Scan for the cell matching the given text and deliver its (X, Y) coordinate at center. 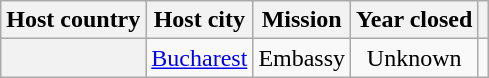
Host city (200, 20)
Bucharest (200, 58)
Mission (302, 20)
Unknown (414, 58)
Embassy (302, 58)
Year closed (414, 20)
Host country (74, 20)
